Extract the (x, y) coordinate from the center of the cell holding the provided text.  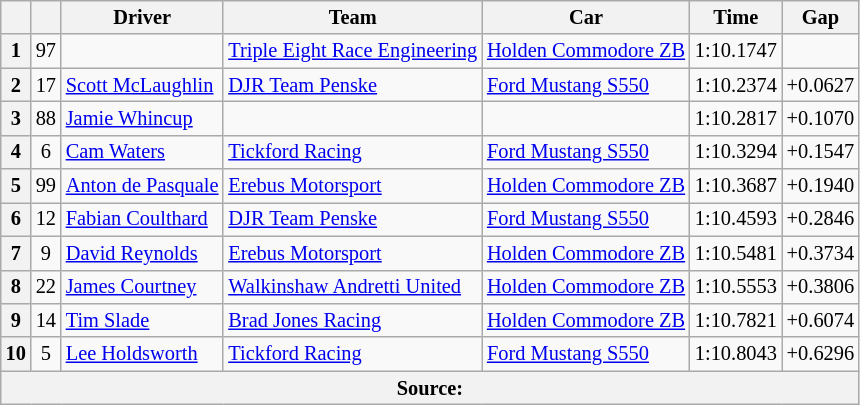
1:10.5481 (736, 253)
14 (46, 320)
David Reynolds (142, 253)
8 (16, 287)
12 (46, 219)
Fabian Coulthard (142, 219)
+0.6296 (820, 354)
1:10.3687 (736, 186)
Cam Waters (142, 152)
10 (16, 354)
+0.6074 (820, 320)
4 (16, 152)
1:10.8043 (736, 354)
1:10.2374 (736, 85)
Walkinshaw Andretti United (352, 287)
1 (16, 51)
22 (46, 287)
Car (586, 17)
1:10.1747 (736, 51)
17 (46, 85)
+0.0627 (820, 85)
+0.2846 (820, 219)
Jamie Whincup (142, 118)
Lee Holdsworth (142, 354)
+0.1940 (820, 186)
Source: (430, 388)
88 (46, 118)
Tim Slade (142, 320)
Anton de Pasquale (142, 186)
+0.1547 (820, 152)
James Courtney (142, 287)
97 (46, 51)
Gap (820, 17)
Driver (142, 17)
+0.3734 (820, 253)
Scott McLaughlin (142, 85)
3 (16, 118)
2 (16, 85)
Triple Eight Race Engineering (352, 51)
1:10.3294 (736, 152)
7 (16, 253)
1:10.2817 (736, 118)
1:10.4593 (736, 219)
Brad Jones Racing (352, 320)
Time (736, 17)
Team (352, 17)
+0.3806 (820, 287)
1:10.7821 (736, 320)
+0.1070 (820, 118)
1:10.5553 (736, 287)
99 (46, 186)
